Provide the [X, Y] coordinate of the cell's center where the given text is located.  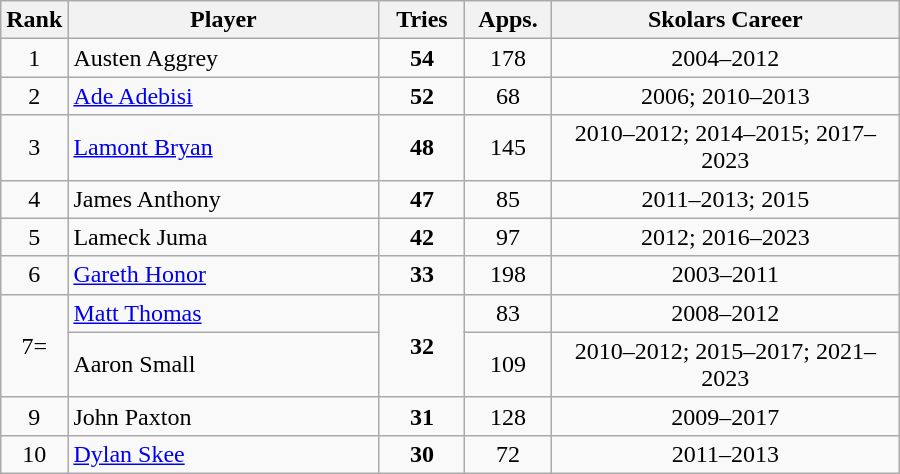
1 [34, 58]
2004–2012 [726, 58]
7= [34, 346]
Tries [422, 20]
Aaron Small [224, 364]
Rank [34, 20]
2009–2017 [726, 416]
2012; 2016–2023 [726, 237]
178 [508, 58]
Matt Thomas [224, 313]
James Anthony [224, 199]
5 [34, 237]
4 [34, 199]
2011–2013; 2015 [726, 199]
2006; 2010–2013 [726, 96]
John Paxton [224, 416]
6 [34, 275]
2010–2012; 2015–2017; 2021–2023 [726, 364]
42 [422, 237]
52 [422, 96]
2011–2013 [726, 454]
Player [224, 20]
2003–2011 [726, 275]
Ade Adebisi [224, 96]
10 [34, 454]
9 [34, 416]
Austen Aggrey [224, 58]
Gareth Honor [224, 275]
Dylan Skee [224, 454]
198 [508, 275]
2010–2012; 2014–2015; 2017–2023 [726, 148]
Lameck Juma [224, 237]
31 [422, 416]
145 [508, 148]
Lamont Bryan [224, 148]
128 [508, 416]
30 [422, 454]
3 [34, 148]
54 [422, 58]
32 [422, 346]
2 [34, 96]
68 [508, 96]
85 [508, 199]
97 [508, 237]
48 [422, 148]
2008–2012 [726, 313]
72 [508, 454]
Skolars Career [726, 20]
83 [508, 313]
33 [422, 275]
Apps. [508, 20]
109 [508, 364]
47 [422, 199]
